Capture the cell that displays the provided text and extract its (X, Y) central coordinate. 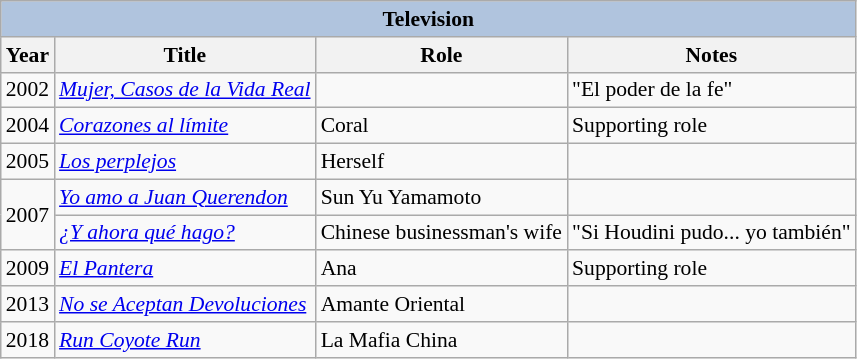
2005 (28, 162)
Title (185, 55)
Television (428, 19)
"El poder de la fe" (712, 90)
Amante Oriental (442, 304)
Yo amo a Juan Querendon (185, 197)
Coral (442, 126)
La Mafia China (442, 340)
¿Y ahora qué hago? (185, 233)
Run Coyote Run (185, 340)
El Pantera (185, 269)
Los perplejos (185, 162)
2018 (28, 340)
Corazones al límite (185, 126)
Notes (712, 55)
Ana (442, 269)
2013 (28, 304)
2002 (28, 90)
2007 (28, 214)
Chinese businessman's wife (442, 233)
"Si Houdini pudo... yo también" (712, 233)
Herself (442, 162)
Year (28, 55)
2009 (28, 269)
Role (442, 55)
2004 (28, 126)
Mujer, Casos de la Vida Real (185, 90)
Sun Yu Yamamoto (442, 197)
No se Aceptan Devoluciones (185, 304)
